Scan for the cell matching the given text and deliver its [x, y] coordinate at center. 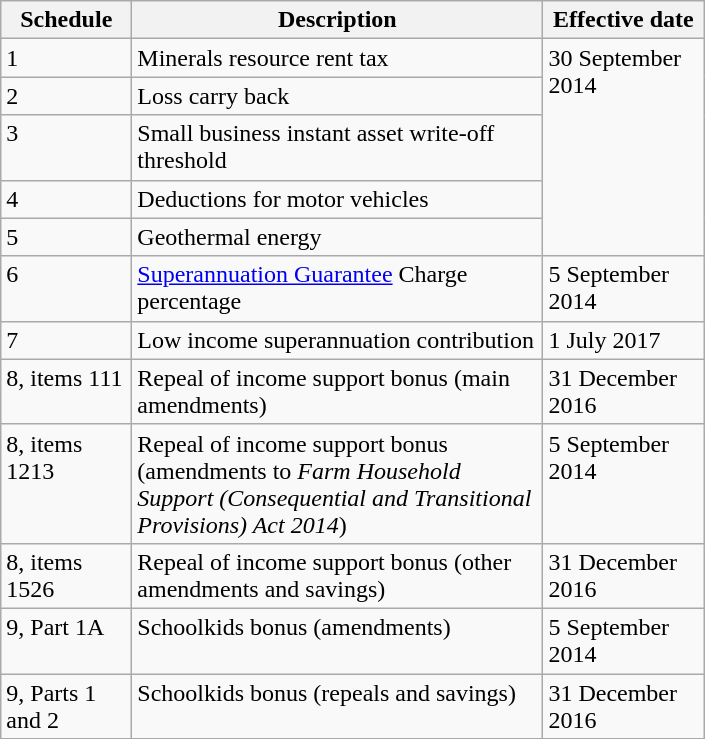
8, items 1213 [66, 484]
Low income superannuation contribution [338, 340]
Description [338, 20]
9, Part 1A [66, 640]
3 [66, 148]
Repeal of income support bonus (other amendments and savings) [338, 576]
Effective date [624, 20]
Superannuation Guarantee Charge percentage [338, 288]
Loss carry back [338, 96]
9, Parts 1 and 2 [66, 706]
1 July 2017 [624, 340]
Schedule [66, 20]
Geothermal energy [338, 237]
5 [66, 237]
Schoolkids bonus (amendments) [338, 640]
8, items 111 [66, 392]
Repeal of income support bonus (amendments to Farm Household Support (Consequential and Transitional Provisions) Act 2014) [338, 484]
8, items 1526 [66, 576]
Schoolkids bonus (repeals and savings) [338, 706]
Repeal of income support bonus (main amendments) [338, 392]
Small business instant asset write‑off threshold [338, 148]
1 [66, 58]
2 [66, 96]
7 [66, 340]
4 [66, 199]
30 September 2014 [624, 148]
Deductions for motor vehicles [338, 199]
6 [66, 288]
Minerals resource rent tax [338, 58]
